For the text-containing cell, return its midpoint in (x, y) coordinate format. 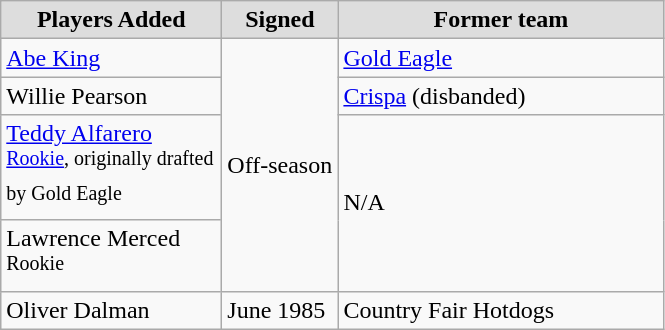
Teddy Alfarero Rookie, originally drafted by Gold Eagle (112, 168)
Willie Pearson (112, 96)
Players Added (112, 20)
Country Fair Hotdogs (501, 311)
Off-season (280, 166)
June 1985 (280, 311)
Gold Eagle (501, 58)
Former team (501, 20)
Abe King (112, 58)
Oliver Dalman (112, 311)
Lawrence Merced Rookie (112, 256)
Crispa (disbanded) (501, 96)
Signed (280, 20)
N/A (501, 204)
